Search for the cell housing the specified text and yield its [x, y] center coordinate. 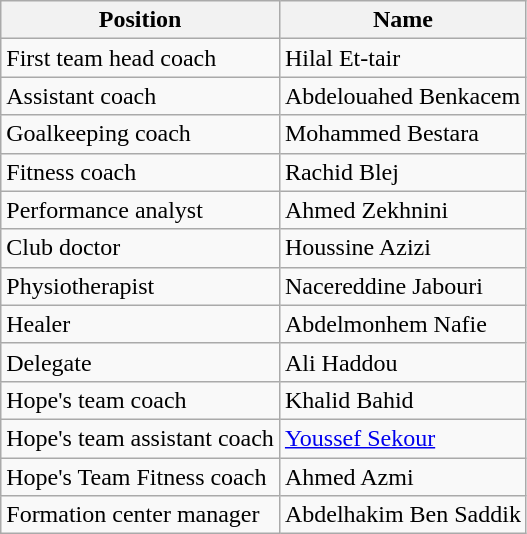
Performance analyst [140, 210]
Healer [140, 324]
Hilal Et-tair [402, 58]
First team head coach [140, 58]
Nacereddine Jabouri [402, 286]
Mohammed Bestara [402, 134]
Physiotherapist [140, 286]
Houssine Azizi [402, 248]
Delegate [140, 362]
Hope's team coach [140, 400]
Youssef Sekour [402, 438]
Goalkeeping coach [140, 134]
Club doctor [140, 248]
Formation center manager [140, 515]
Abdelouahed Benkacem [402, 96]
Assistant coach [140, 96]
Khalid Bahid [402, 400]
Abdelmonhem Nafie [402, 324]
Name [402, 20]
Hope's Team Fitness coach [140, 477]
Rachid Blej [402, 172]
Ahmed Azmi [402, 477]
Ali Haddou [402, 362]
Position [140, 20]
Fitness coach [140, 172]
Ahmed Zekhnini [402, 210]
Abdelhakim Ben Saddik [402, 515]
Hope's team assistant coach [140, 438]
